Return the (X, Y) coordinate for the center point of the cell that contains the specified text.  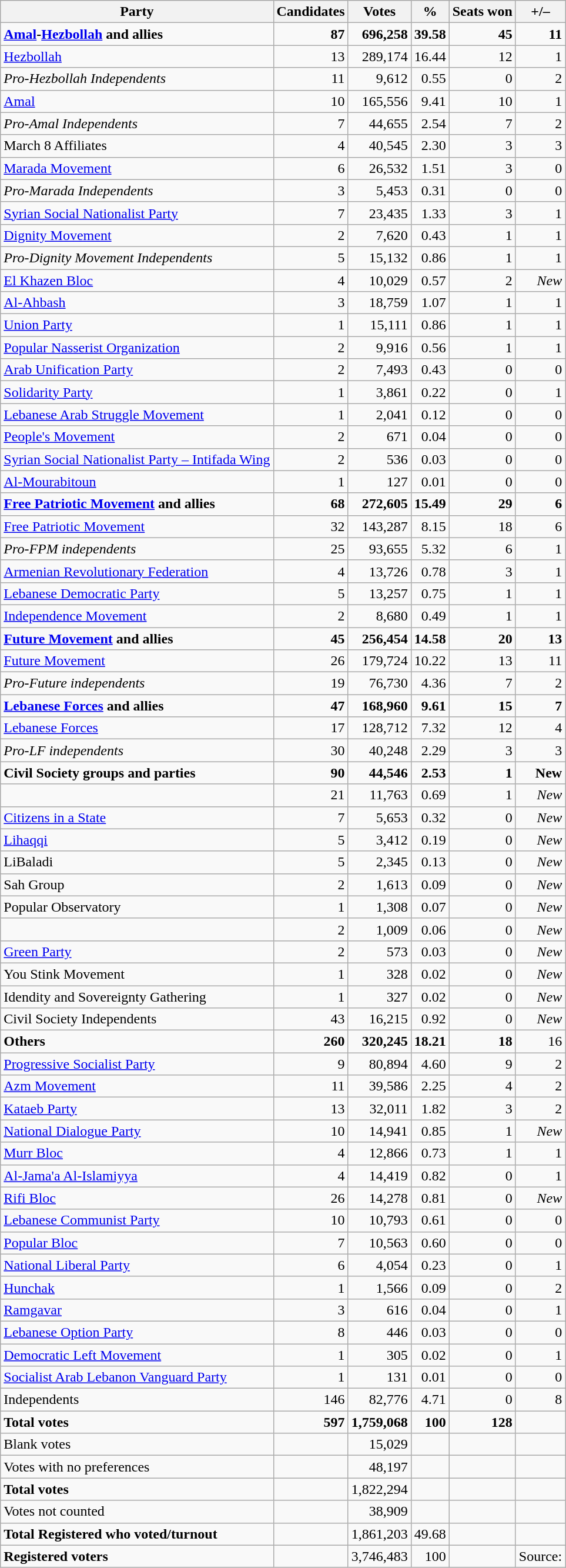
Civil Society Independents (137, 1019)
0.06 (430, 929)
14,278 (380, 1198)
446 (380, 1332)
536 (380, 459)
Lebanese Forces (137, 728)
327 (380, 997)
127 (380, 482)
Party (137, 12)
1,861,203 (380, 1534)
Source: (540, 1556)
0.78 (430, 571)
179,724 (380, 661)
Free Patriotic Movement and allies (137, 504)
Progressive Socialist Party (137, 1064)
32,011 (380, 1109)
4,054 (380, 1265)
82,776 (380, 1400)
9,916 (380, 348)
Idendity and Sovereignty Gathering (137, 997)
1,759,068 (380, 1422)
573 (380, 952)
0.75 (430, 593)
15,132 (380, 258)
30 (310, 750)
19 (310, 683)
Union Party (137, 325)
Socialist Arab Lebanon Vanguard Party (137, 1377)
Civil Society groups and parties (137, 773)
National Dialogue Party (137, 1131)
44,655 (380, 124)
3,412 (380, 840)
5,653 (380, 818)
2.54 (430, 124)
14,419 (380, 1176)
Sah Group (137, 885)
40,248 (380, 750)
1,822,294 (380, 1489)
Votes (380, 12)
Lebanese Democratic Party (137, 593)
Rifi Bloc (137, 1198)
March 8 Affiliates (137, 146)
Kataeb Party (137, 1109)
15,029 (380, 1444)
21 (310, 795)
0.56 (430, 348)
16.44 (430, 56)
People's Movement (137, 437)
1.82 (430, 1109)
0.82 (430, 1176)
0.19 (430, 840)
10,029 (380, 281)
Free Patriotic Movement (137, 526)
671 (380, 437)
Pro-Hezbollah Independents (137, 79)
Lebanese Forces and allies (137, 706)
Pro-Marada Independents (137, 191)
LiBaladi (137, 862)
5,453 (380, 191)
0.92 (430, 1019)
2.53 (430, 773)
Future Movement and allies (137, 638)
Amal-Hezbollah and allies (137, 34)
90 (310, 773)
0.55 (430, 79)
272,605 (380, 504)
32 (310, 526)
11,763 (380, 795)
Arab Unification Party (137, 370)
Murr Bloc (137, 1153)
Lebanese Arab Struggle Movement (137, 415)
13,726 (380, 571)
Future Movement (137, 661)
Al-Jama'a Al-Islamiyya (137, 1176)
Votes with no preferences (137, 1467)
0.31 (430, 191)
16,215 (380, 1019)
4.36 (430, 683)
10.22 (430, 661)
Citizens in a State (137, 818)
Dignity Movement (137, 235)
26,532 (380, 168)
39,586 (380, 1086)
1,308 (380, 907)
2.25 (430, 1086)
8.15 (430, 526)
National Liberal Party (137, 1265)
Popular Nasserist Organization (137, 348)
16 (540, 1042)
1.07 (430, 303)
44,546 (380, 773)
Votes not counted (137, 1512)
Total Registered who voted/turnout (137, 1534)
10,793 (380, 1220)
29 (482, 504)
0.60 (430, 1243)
9.61 (430, 706)
Hunchak (137, 1287)
25 (310, 549)
68 (310, 504)
Syrian Social Nationalist Party (137, 213)
2.30 (430, 146)
131 (380, 1377)
Solidarity Party (137, 392)
143,287 (380, 526)
0.07 (430, 907)
7,620 (380, 235)
Blank votes (137, 1444)
14,941 (380, 1131)
Candidates (310, 12)
7,493 (380, 370)
1,613 (380, 885)
Registered voters (137, 1556)
Pro-Future independents (137, 683)
12,866 (380, 1153)
328 (380, 974)
260 (310, 1042)
146 (310, 1400)
0.23 (430, 1265)
20 (482, 638)
8,680 (380, 616)
4.60 (430, 1064)
Amal (137, 101)
0.73 (430, 1153)
1,566 (380, 1287)
0.69 (430, 795)
0.12 (430, 415)
18,759 (380, 303)
23,435 (380, 213)
128,712 (380, 728)
2,345 (380, 862)
+/– (540, 12)
Pro-Dignity Movement Independents (137, 258)
48,197 (380, 1467)
168,960 (380, 706)
Pro-FPM independents (137, 549)
165,556 (380, 101)
40,545 (380, 146)
9,612 (380, 79)
Popular Bloc (137, 1243)
2.29 (430, 750)
Hezbollah (137, 56)
Others (137, 1042)
15 (482, 706)
87 (310, 34)
256,454 (380, 638)
15.49 (430, 504)
Seats won (482, 12)
0.57 (430, 281)
289,174 (380, 56)
3,746,483 (380, 1556)
El Khazen Bloc (137, 281)
Armenian Revolutionary Federation (137, 571)
Lihaqqi (137, 840)
80,894 (380, 1064)
13,257 (380, 593)
1,009 (380, 929)
320,245 (380, 1042)
7.32 (430, 728)
47 (310, 706)
93,655 (380, 549)
5.32 (430, 549)
Lebanese Communist Party (137, 1220)
10,563 (380, 1243)
39.58 (430, 34)
Independence Movement (137, 616)
0.61 (430, 1220)
0.81 (430, 1198)
0.49 (430, 616)
0.22 (430, 392)
Azm Movement (137, 1086)
128 (482, 1422)
Marada Movement (137, 168)
17 (310, 728)
Democratic Left Movement (137, 1355)
Al-Ahbash (137, 303)
You Stink Movement (137, 974)
Pro-Amal Independents (137, 124)
305 (380, 1355)
Pro-LF independents (137, 750)
Popular Observatory (137, 907)
0.32 (430, 818)
38,909 (380, 1512)
616 (380, 1310)
0.13 (430, 862)
1.33 (430, 213)
Lebanese Option Party (137, 1332)
2,041 (380, 415)
Green Party (137, 952)
696,258 (380, 34)
% (430, 12)
1.51 (430, 168)
9.41 (430, 101)
4.71 (430, 1400)
Ramgavar (137, 1310)
15,111 (380, 325)
3,861 (380, 392)
43 (310, 1019)
597 (310, 1422)
Al-Mourabitoun (137, 482)
76,730 (380, 683)
0.85 (430, 1131)
14.58 (430, 638)
18.21 (430, 1042)
49.68 (430, 1534)
Syrian Social Nationalist Party – Intifada Wing (137, 459)
Independents (137, 1400)
